From the cell containing the given text, extract its center point as [X, Y] coordinate. 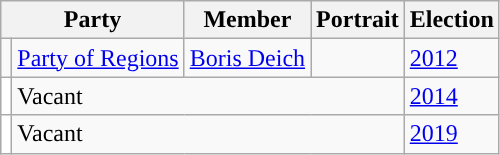
Party [92, 20]
Election [452, 20]
2019 [452, 134]
Boris Deich [247, 58]
Portrait [358, 20]
2012 [452, 58]
Member [247, 20]
Party of Regions [98, 58]
2014 [452, 96]
